Detect which cell encompasses the target text, then output its [x, y] center coordinate. 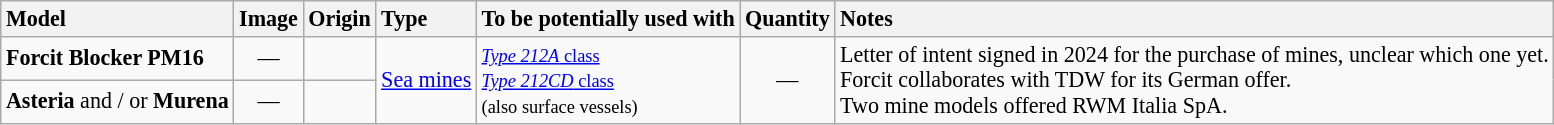
Asteria and / or Murena [118, 102]
Origin [340, 18]
Notes [1194, 18]
Forcit Blocker PM16 [118, 58]
Sea mines [426, 80]
Quantity [788, 18]
Model [118, 18]
Image [268, 18]
Type 212A classType 212CD class(also surface vessels) [608, 80]
To be potentially used with [608, 18]
Type [426, 18]
